Scan for the cell matching the given text and deliver its [x, y] coordinate at center. 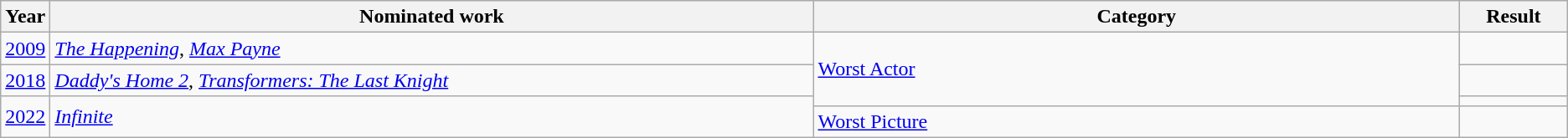
Daddy's Home 2, Transformers: The Last Knight [432, 80]
Year [25, 17]
Nominated work [432, 17]
2022 [25, 117]
Result [1514, 17]
2018 [25, 80]
2009 [25, 49]
Worst Actor [1137, 69]
Infinite [432, 117]
The Happening, Max Payne [432, 49]
Worst Picture [1137, 121]
Category [1137, 17]
